Return the [X, Y] coordinate for the center point of the cell that contains the specified text.  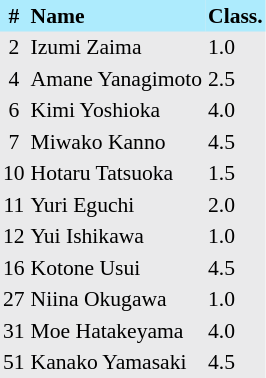
6 [14, 110]
10 [14, 174]
Moe Hatakeyama [116, 331]
51 [14, 362]
Kotone Usui [116, 268]
Hotaru Tatsuoka [116, 174]
31 [14, 331]
4 [14, 79]
Name [116, 16]
16 [14, 268]
7 [14, 142]
11 [14, 205]
2.5 [236, 79]
2 [14, 48]
Yui Ishikawa [116, 236]
Yuri Eguchi [116, 205]
27 [14, 300]
Miwako Kanno [116, 142]
Niina Okugawa [116, 300]
Kanako Yamasaki [116, 362]
Class. [236, 16]
1.5 [236, 174]
Izumi Zaima [116, 48]
2.0 [236, 205]
# [14, 16]
Amane Yanagimoto [116, 79]
12 [14, 236]
Kimi Yoshioka [116, 110]
